Return (x, y) of the center of cell containing provided text 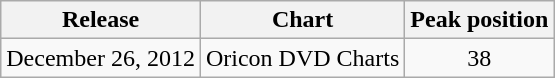
Peak position (480, 20)
December 26, 2012 (101, 58)
Release (101, 20)
Oricon DVD Charts (302, 58)
38 (480, 58)
Chart (302, 20)
